Find where the given text appears and provide that cell's center as (X, Y) coordinate. 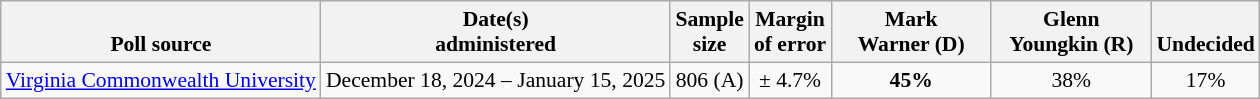
Samplesize (709, 32)
Virginia Commonwealth University (161, 80)
45% (911, 80)
17% (1205, 80)
806 (A) (709, 80)
± 4.7% (790, 80)
38% (1071, 80)
MarkWarner (D) (911, 32)
Date(s)administered (496, 32)
GlennYoungkin (R) (1071, 32)
Marginof error (790, 32)
Poll source (161, 32)
Undecided (1205, 32)
December 18, 2024 – January 15, 2025 (496, 80)
